Locate the cell with the specified text and output its [x, y] center coordinate. 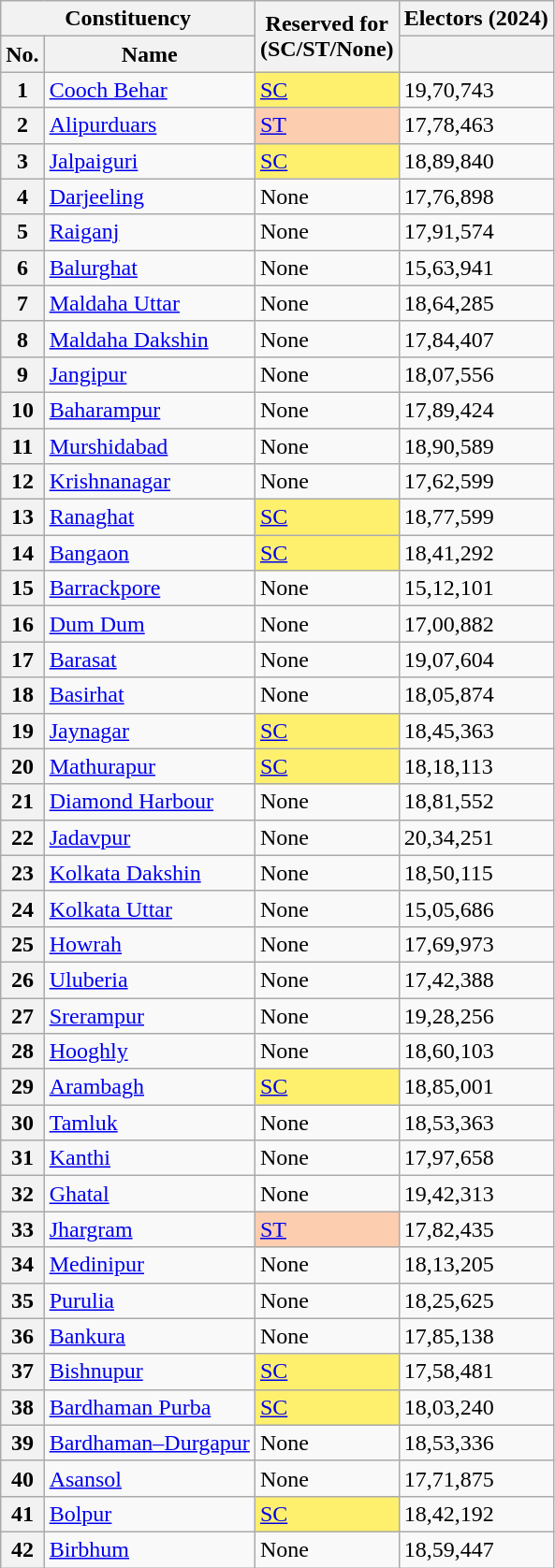
Birbhum [150, 1549]
25 [22, 944]
18,50,115 [475, 873]
18,53,336 [475, 1443]
19,42,313 [475, 1194]
Bardhaman Purba [150, 1407]
18,07,556 [475, 374]
9 [22, 374]
Jangipur [150, 374]
17,42,388 [475, 980]
Maldaha Dakshin [150, 339]
18,59,447 [475, 1549]
19 [22, 731]
6 [22, 268]
17,85,138 [475, 1336]
Raiganj [150, 232]
Hooghly [150, 1052]
Howrah [150, 944]
Alipurduars [150, 125]
17,58,481 [475, 1372]
Arambagh [150, 1087]
Uluberia [150, 980]
18,77,599 [475, 517]
18,45,363 [475, 731]
20 [22, 766]
1 [22, 90]
Electors (2024) [475, 19]
Bankura [150, 1336]
10 [22, 410]
38 [22, 1407]
18,25,625 [475, 1300]
15,12,101 [475, 588]
22 [22, 837]
18,81,552 [475, 802]
4 [22, 196]
39 [22, 1443]
Kolkata Uttar [150, 908]
18,85,001 [475, 1087]
Jaynagar [150, 731]
11 [22, 446]
26 [22, 980]
Balurghat [150, 268]
19,07,604 [475, 660]
13 [22, 517]
Bardhaman–Durgapur [150, 1443]
Ghatal [150, 1194]
8 [22, 339]
18,41,292 [475, 553]
5 [22, 232]
41 [22, 1514]
15 [22, 588]
12 [22, 482]
Maldaha Uttar [150, 303]
30 [22, 1123]
2 [22, 125]
17,91,574 [475, 232]
18,90,589 [475, 446]
Reserved for(SC/ST/None) [327, 36]
Jadavpur [150, 837]
Jalpaiguri [150, 161]
Srerampur [150, 1015]
16 [22, 624]
18,64,285 [475, 303]
28 [22, 1052]
18,89,840 [475, 161]
17,89,424 [475, 410]
19,28,256 [475, 1015]
18,18,113 [475, 766]
15,05,686 [475, 908]
Murshidabad [150, 446]
Tamluk [150, 1123]
Medinipur [150, 1265]
14 [22, 553]
Purulia [150, 1300]
Kanthi [150, 1158]
18 [22, 695]
18,60,103 [475, 1052]
Diamond Harbour [150, 802]
Dum Dum [150, 624]
Bangaon [150, 553]
34 [22, 1265]
31 [22, 1158]
36 [22, 1336]
24 [22, 908]
27 [22, 1015]
17,71,875 [475, 1478]
Jhargram [150, 1229]
42 [22, 1549]
Ranaghat [150, 517]
18,05,874 [475, 695]
37 [22, 1372]
18,03,240 [475, 1407]
Barasat [150, 660]
17 [22, 660]
21 [22, 802]
Baharampur [150, 410]
35 [22, 1300]
Krishnanagar [150, 482]
Basirhat [150, 695]
Constituency [128, 19]
Bishnupur [150, 1372]
Kolkata Dakshin [150, 873]
40 [22, 1478]
29 [22, 1087]
15,63,941 [475, 268]
19,70,743 [475, 90]
Barrackpore [150, 588]
18,53,363 [475, 1123]
32 [22, 1194]
Darjeeling [150, 196]
17,62,599 [475, 482]
17,76,898 [475, 196]
Cooch Behar [150, 90]
17,69,973 [475, 944]
17,82,435 [475, 1229]
20,34,251 [475, 837]
7 [22, 303]
17,84,407 [475, 339]
17,78,463 [475, 125]
Asansol [150, 1478]
Bolpur [150, 1514]
17,00,882 [475, 624]
33 [22, 1229]
18,42,192 [475, 1514]
17,97,658 [475, 1158]
Name [150, 54]
Mathurapur [150, 766]
23 [22, 873]
18,13,205 [475, 1265]
No. [22, 54]
3 [22, 161]
